Output the (X, Y) coordinate of the center of the cell containing the given text.  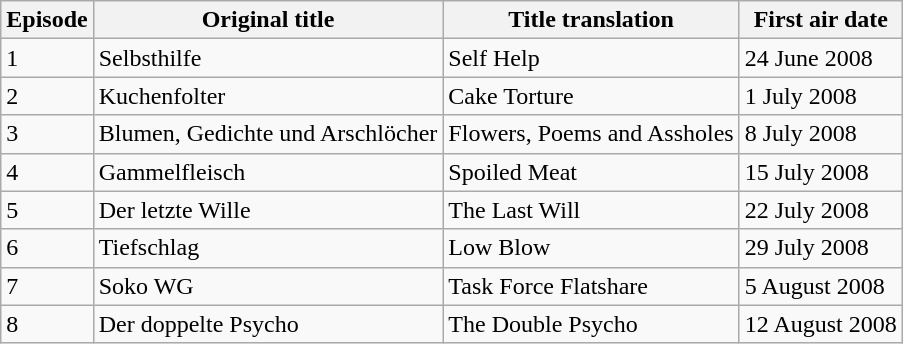
Spoiled Meat (591, 172)
1 (47, 58)
Flowers, Poems and Assholes (591, 134)
7 (47, 286)
Title translation (591, 20)
2 (47, 96)
6 (47, 248)
Task Force Flatshare (591, 286)
4 (47, 172)
Gammelfleisch (268, 172)
24 June 2008 (820, 58)
Self Help (591, 58)
5 (47, 210)
12 August 2008 (820, 324)
8 July 2008 (820, 134)
8 (47, 324)
Low Blow (591, 248)
Cake Torture (591, 96)
Kuchenfolter (268, 96)
Selbsthilfe (268, 58)
The Double Psycho (591, 324)
15 July 2008 (820, 172)
29 July 2008 (820, 248)
Episode (47, 20)
Der doppelte Psycho (268, 324)
Blumen, Gedichte und Arschlöcher (268, 134)
Der letzte Wille (268, 210)
3 (47, 134)
Soko WG (268, 286)
22 July 2008 (820, 210)
The Last Will (591, 210)
1 July 2008 (820, 96)
5 August 2008 (820, 286)
Tiefschlag (268, 248)
First air date (820, 20)
Original title (268, 20)
